Return [x, y] of the center of cell containing provided text 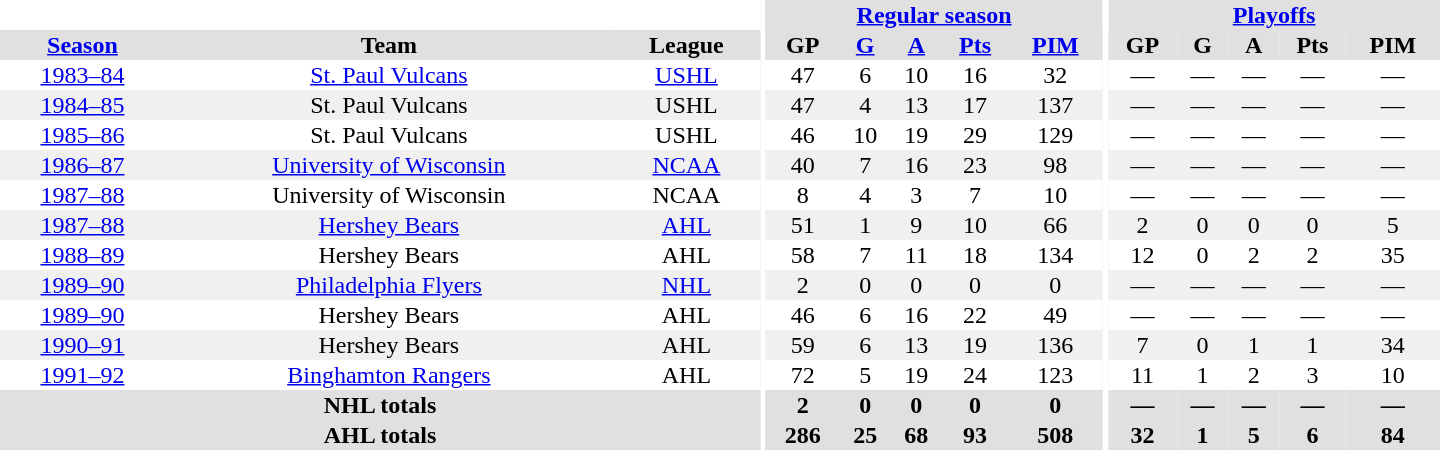
League [686, 45]
17 [975, 105]
84 [1393, 435]
25 [866, 435]
1985–86 [82, 135]
123 [1055, 375]
1983–84 [82, 75]
NHL totals [380, 405]
9 [916, 225]
1984–85 [82, 105]
93 [975, 435]
29 [975, 135]
49 [1055, 315]
AHL totals [380, 435]
8 [803, 195]
23 [975, 165]
22 [975, 315]
72 [803, 375]
Philadelphia Flyers [389, 285]
1988–89 [82, 255]
Regular season [934, 15]
Season [82, 45]
51 [803, 225]
NHL [686, 285]
136 [1055, 345]
508 [1055, 435]
286 [803, 435]
Binghamton Rangers [389, 375]
Team [389, 45]
134 [1055, 255]
1990–91 [82, 345]
12 [1142, 255]
18 [975, 255]
1991–92 [82, 375]
34 [1393, 345]
Playoffs [1274, 15]
66 [1055, 225]
129 [1055, 135]
1986–87 [82, 165]
137 [1055, 105]
40 [803, 165]
59 [803, 345]
98 [1055, 165]
35 [1393, 255]
58 [803, 255]
68 [916, 435]
24 [975, 375]
